Identify which cell holds the provided text, then report its (x, y) central coordinate. 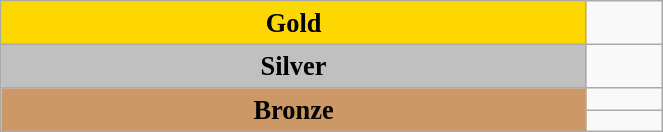
Gold (294, 22)
Silver (294, 66)
Bronze (294, 109)
